Return the [x, y] coordinate for the center point of the cell that contains the specified text.  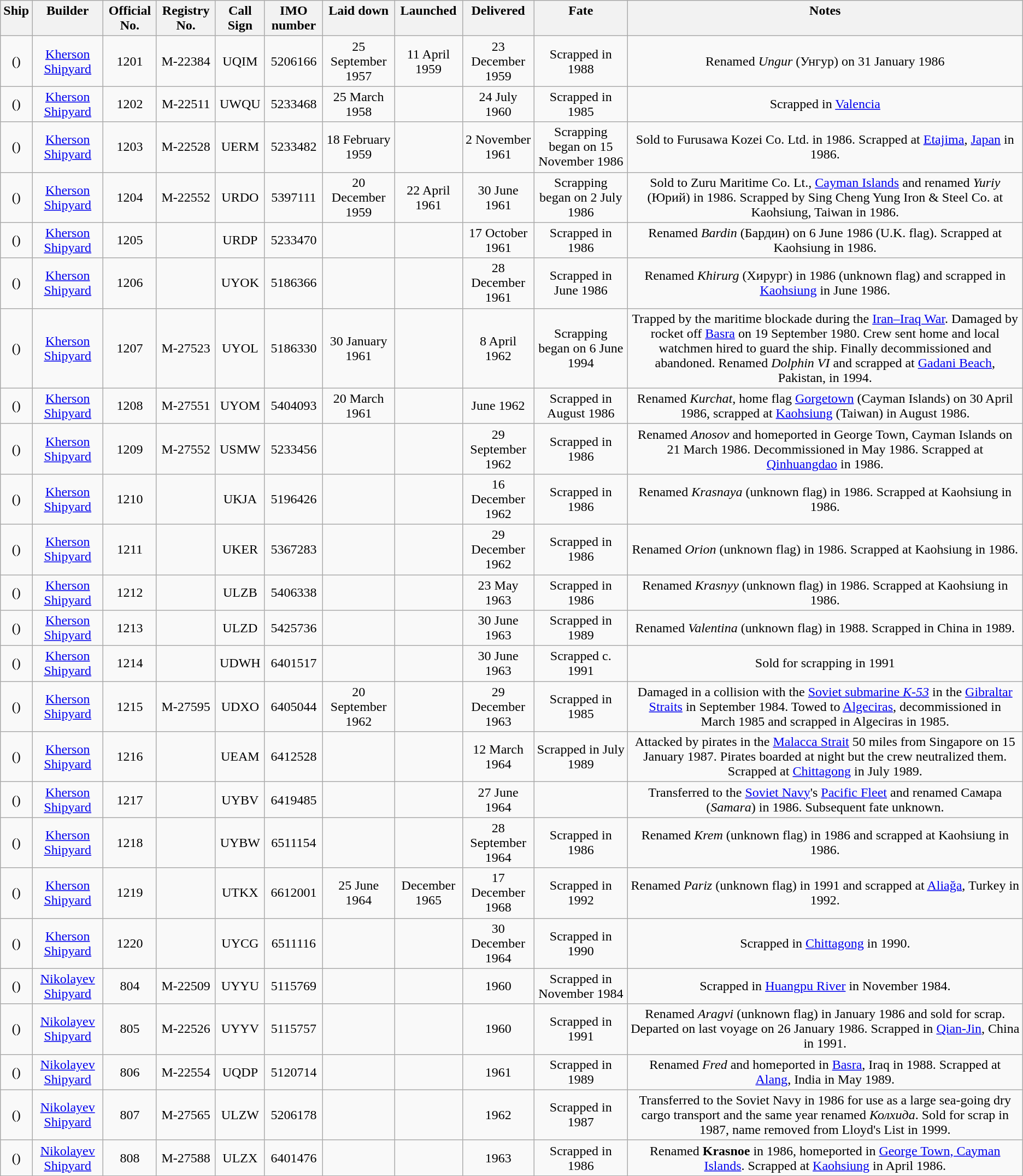
5406338 [293, 592]
Builder [68, 19]
UYOK [240, 283]
Renamed Orion (unknown flag) in 1986. Scrapped at Kaohsiung in 1986. [825, 549]
Registry No. [186, 19]
Scrapped in 1992 [580, 893]
5186330 [293, 348]
6511116 [293, 943]
UYOL [240, 348]
1213 [130, 628]
12 March 1964 [498, 757]
Scrapped in Chittagong in 1990. [825, 943]
Renamed Aragvi (unknown flag) in January 1986 and sold for scrap. Departed on last voyage on 26 January 1986. Scrapped in Qian-Jin, China in 1991. [825, 1029]
ULZD [240, 628]
Scrapped in 1987 [580, 1115]
Renamed Pariz (unknown flag) in 1991 and scrapped at Aliağa, Turkey in 1992. [825, 893]
1208 [130, 405]
М-22528 [186, 147]
Transferred to the Soviet Navy's Pacific Fleet and renamed Самара (Samara) in 1986. Subsequent fate unknown. [825, 800]
Scrapped in July 1989 [580, 757]
6511154 [293, 843]
UERM [240, 147]
25 March 1958 [358, 104]
М-27523 [186, 348]
2 November 1961 [498, 147]
Scrapped in 1991 [580, 1029]
June 1962 [498, 405]
5186366 [293, 283]
23 May 1963 [498, 592]
23 December 1959 [498, 61]
Scrapped in 1990 [580, 943]
URDO [240, 197]
30 June 1961 [498, 197]
UKJA [240, 499]
1211 [130, 549]
807 [130, 1115]
6412528 [293, 757]
UYBV [240, 800]
16 December 1962 [498, 499]
Renamed Kurchat, home flag Gorgetown (Cayman Islands) on 30 April 1986, scrapped at Kaohsiung (Taiwan) in August 1986. [825, 405]
Notes [825, 19]
29 December 1962 [498, 549]
5425736 [293, 628]
20 September 1962 [358, 707]
5367283 [293, 549]
1218 [130, 843]
М-27565 [186, 1115]
22 April 1961 [428, 197]
Scrapped c. 1991 [580, 663]
Launched [428, 19]
UYOM [240, 405]
URDP [240, 240]
М-22554 [186, 1072]
Laid down [358, 19]
Sold to Furusawa Kozei Co. Ltd. in 1986. Scrapped at Etajima, Japan in 1986. [825, 147]
805 [130, 1029]
М-27595 [186, 707]
20 December 1959 [358, 197]
М-27588 [186, 1157]
28 September 1964 [498, 843]
Scrapped in June 1986 [580, 283]
1217 [130, 800]
UYYU [240, 986]
Renamed Krasnyy (unknown flag) in 1986. Scrapped at Kaohsiung in 1986. [825, 592]
М-22511 [186, 104]
UDWH [240, 663]
UWQU [240, 104]
UYYV [240, 1029]
1203 [130, 147]
USMW [240, 449]
1202 [130, 104]
17 December 1968 [498, 893]
Fate [580, 19]
5397111 [293, 197]
20 March 1961 [358, 405]
Scrapped in Valencia [825, 104]
5233456 [293, 449]
М-22384 [186, 61]
25 September 1957 [358, 61]
М-22526 [186, 1029]
Sold for scrapping in 1991 [825, 663]
UDXO [240, 707]
Delivered [498, 19]
1215 [130, 707]
UTKX [240, 893]
Scrapping began on 15 November 1986 [580, 147]
UYBW [240, 843]
5233468 [293, 104]
Renamed Krem (unknown flag) in 1986 and scrapped at Kaohsiung in 1986. [825, 843]
6612001 [293, 893]
1963 [498, 1157]
30 December 1964 [498, 943]
1220 [130, 943]
17 October 1961 [498, 240]
1201 [130, 61]
804 [130, 986]
808 [130, 1157]
Renamed Krasnaya (unknown flag) in 1986. Scrapped at Kaohsiung in 1986. [825, 499]
1212 [130, 592]
Renamed Bardin (Бардин) on 6 June 1986 (U.K. flag). Scrapped at Kaohsiung in 1986. [825, 240]
UQDP [240, 1072]
5196426 [293, 499]
1219 [130, 893]
1216 [130, 757]
December 1965 [428, 893]
6401476 [293, 1157]
5404093 [293, 405]
М-27552 [186, 449]
Scrapped in August 1986 [580, 405]
Renamed Krasnое in 1986, homeported in George Town, Cayman Islands. Scrapped at Kaohsiung in April 1986. [825, 1157]
ULZB [240, 592]
Call Sign [240, 19]
Renamed Ungur (Унгур) on 31 January 1986 [825, 61]
ULZX [240, 1157]
UQIM [240, 61]
Renamed Khirurg (Хирург) in 1986 (unknown flag) and scrapped in Kaohsiung in June 1986. [825, 283]
1205 [130, 240]
Renamed Valentina (unknown flag) in 1988. Scrapped in China in 1989. [825, 628]
Scrapped in November 1984 [580, 986]
8 April 1962 [498, 348]
ULZW [240, 1115]
1962 [498, 1115]
24 July 1960 [498, 104]
М-22552 [186, 197]
1204 [130, 197]
Renamed Anosov and homeported in George Town, Cayman Islands on 21 March 1986. Decommissioned in May 1986. Scrapped at Qinhuangdao in 1986. [825, 449]
Scrapped in 1988 [580, 61]
5233482 [293, 147]
1206 [130, 283]
11 April 1959 [428, 61]
UEAM [240, 757]
М-27551 [186, 405]
29 December 1963 [498, 707]
Ship [16, 19]
Renamed Fred and homeported in Basra, Iraq in 1988. Scrapped at Alang, India in May 1989. [825, 1072]
IMO number [293, 19]
25 June 1964 [358, 893]
Scrapped in Huangpu River in November 1984. [825, 986]
5206166 [293, 61]
6405044 [293, 707]
18 February 1959 [358, 147]
Official No. [130, 19]
UKER [240, 549]
30 January 1961 [358, 348]
5206178 [293, 1115]
28 December 1961 [498, 283]
1209 [130, 449]
1961 [498, 1072]
6419485 [293, 800]
1210 [130, 499]
Scrapping began on 6 June 1994 [580, 348]
5115757 [293, 1029]
М-22509 [186, 986]
5115769 [293, 986]
5120714 [293, 1072]
5233470 [293, 240]
27 June 1964 [498, 800]
806 [130, 1072]
6401517 [293, 663]
UYCG [240, 943]
1207 [130, 348]
1214 [130, 663]
29 September 1962 [498, 449]
Scrapping began on 2 July 1986 [580, 197]
